Locate the cell with the specified text and output its (x, y) center coordinate. 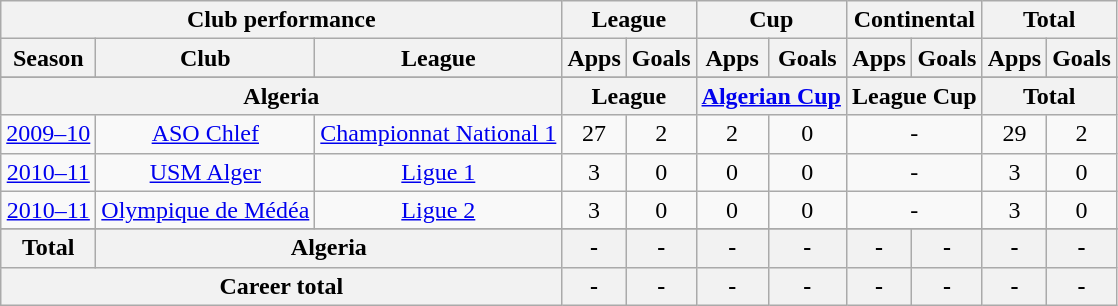
ASO Chlef (206, 134)
Season (48, 58)
Olympique de Médéa (206, 210)
Championnat National 1 (438, 134)
League Cup (914, 96)
Club performance (282, 20)
Ligue 1 (438, 172)
Ligue 2 (438, 210)
29 (1014, 134)
2009–10 (48, 134)
Algerian Cup (771, 96)
USM Alger (206, 172)
Career total (282, 286)
Cup (771, 20)
Continental (914, 20)
27 (594, 134)
Club (206, 58)
